Pinpoint the cell where the given text exists, returning its (x, y) midpoint coordinate. 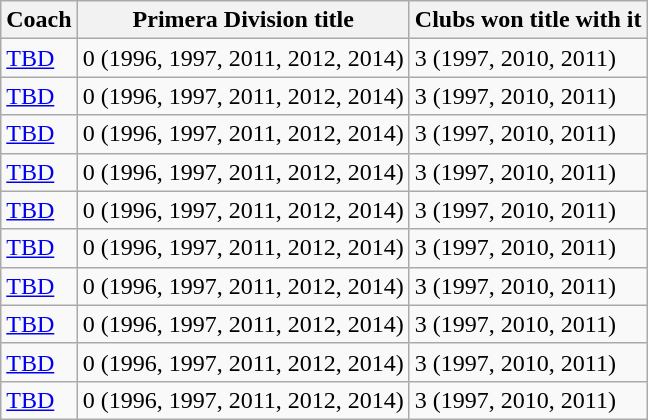
Coach (39, 20)
Primera Division title (243, 20)
Clubs won title with it (528, 20)
